Return the (x, y) coordinate for the center point of the cell that contains the specified text.  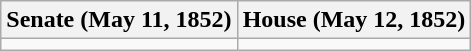
Senate (May 11, 1852) (119, 20)
House (May 12, 1852) (354, 20)
